Output the [x, y] coordinate of the center of the cell containing the given text.  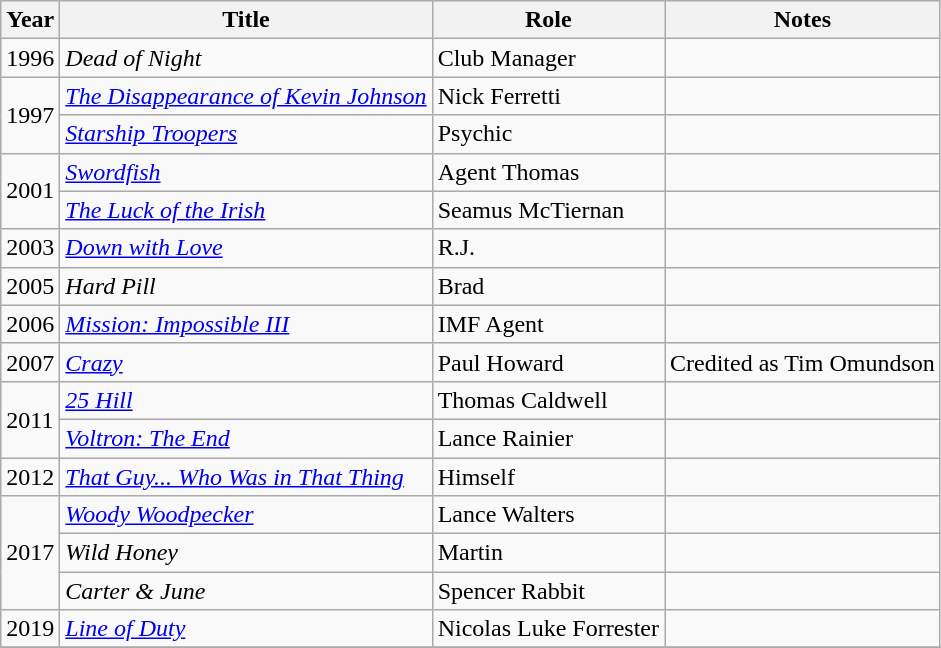
The Disappearance of Kevin Johnson [246, 96]
Role [548, 20]
2017 [30, 553]
Starship Troopers [246, 134]
2001 [30, 191]
Paul Howard [548, 362]
Seamus McTiernan [548, 210]
R.J. [548, 248]
Wild Honey [246, 553]
IMF Agent [548, 324]
1996 [30, 58]
Swordfish [246, 172]
2012 [30, 477]
Credited as Tim Omundson [802, 362]
Lance Walters [548, 515]
25 Hill [246, 400]
Lance Rainier [548, 438]
Title [246, 20]
Hard Pill [246, 286]
Voltron: The End [246, 438]
Agent Thomas [548, 172]
Spencer Rabbit [548, 591]
Year [30, 20]
Dead of Night [246, 58]
Brad [548, 286]
Carter & June [246, 591]
2007 [30, 362]
That Guy... Who Was in That Thing [246, 477]
The Luck of the Irish [246, 210]
Martin [548, 553]
Down with Love [246, 248]
Crazy [246, 362]
Line of Duty [246, 629]
Nick Ferretti [548, 96]
2006 [30, 324]
1997 [30, 115]
Nicolas Luke Forrester [548, 629]
Notes [802, 20]
Psychic [548, 134]
Woody Woodpecker [246, 515]
2003 [30, 248]
Mission: Impossible III [246, 324]
Club Manager [548, 58]
Himself [548, 477]
Thomas Caldwell [548, 400]
2011 [30, 419]
2005 [30, 286]
2019 [30, 629]
